Find where the given text appears and provide that cell's center as [x, y] coordinate. 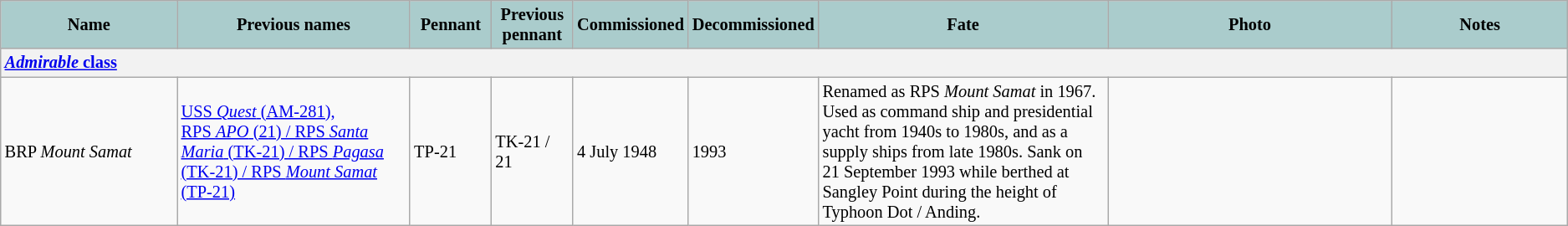
4 July 1948 [631, 152]
Admirable class [784, 63]
Name [89, 24]
Pennant [450, 24]
Commissioned [631, 24]
Fate [963, 24]
Previous pennant [533, 24]
BRP Mount Samat [89, 152]
Decommissioned [753, 24]
1993 [753, 152]
TK-21 / 21 [533, 152]
USS Quest (AM-281),RPS APO (21) / RPS Santa Maria (TK-21) / RPS Pagasa (TK-21) / RPS Mount Samat (TP-21) [294, 152]
TP-21 [450, 152]
Previous names [294, 24]
Notes [1479, 24]
Photo [1250, 24]
